Find where the given text appears and provide that cell's center as [x, y] coordinate. 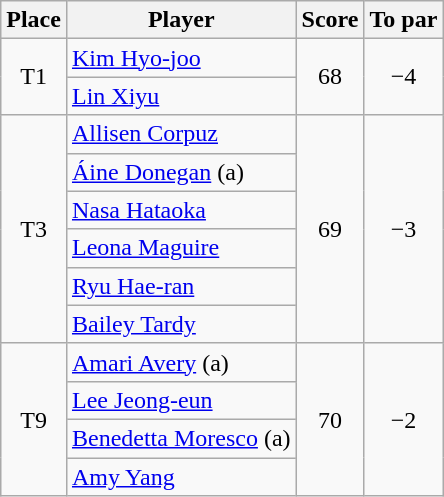
Leona Maguire [181, 248]
T1 [34, 77]
−3 [404, 229]
Benedetta Moresco (a) [181, 438]
Score [330, 20]
69 [330, 229]
Kim Hyo-joo [181, 58]
70 [330, 419]
−2 [404, 419]
Lin Xiyu [181, 96]
68 [330, 77]
Place [34, 20]
Áine Donegan (a) [181, 172]
−4 [404, 77]
Allisen Corpuz [181, 134]
Lee Jeong-eun [181, 400]
Amy Yang [181, 477]
To par [404, 20]
Amari Avery (a) [181, 362]
T3 [34, 229]
Nasa Hataoka [181, 210]
T9 [34, 419]
Bailey Tardy [181, 324]
Player [181, 20]
Ryu Hae-ran [181, 286]
